Provide the [X, Y] coordinate of the cell's center where the given text is located.  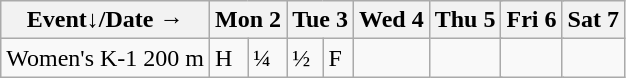
Fri 6 [532, 20]
H [229, 58]
F [338, 58]
¼ [268, 58]
Women's K-1 200 m [106, 58]
Event↓/Date → [106, 20]
Thu 5 [465, 20]
Mon 2 [248, 20]
½ [305, 58]
Sat 7 [593, 20]
Wed 4 [391, 20]
Tue 3 [320, 20]
